Detect which cell encompasses the target text, then output its (x, y) center coordinate. 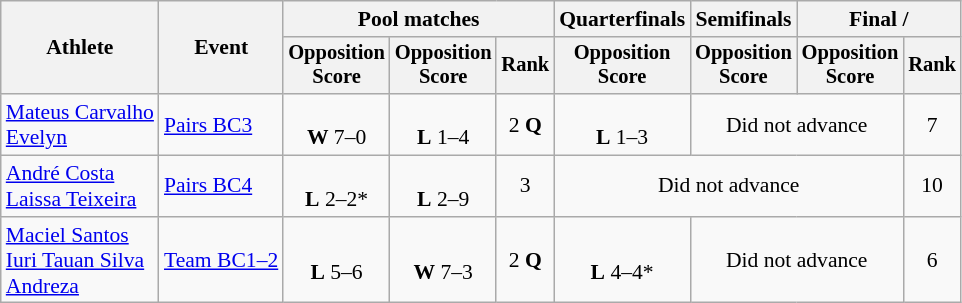
Athlete (80, 48)
Event (221, 48)
Pairs BC4 (221, 186)
Pairs BC3 (221, 124)
Semifinals (744, 19)
Quarterfinals (622, 19)
10 (932, 186)
Pool matches (418, 19)
7 (932, 124)
L 1–3 (622, 124)
3 (525, 186)
L 2–2* (336, 186)
L 2–9 (444, 186)
Final / (879, 19)
W 7–0 (336, 124)
L 1–4 (444, 124)
André CostaLaissa Teixeira (80, 186)
Mateus CarvalhoEvelyn (80, 124)
2 Q (525, 124)
